Detect which cell encompasses the target text, then output its [X, Y] center coordinate. 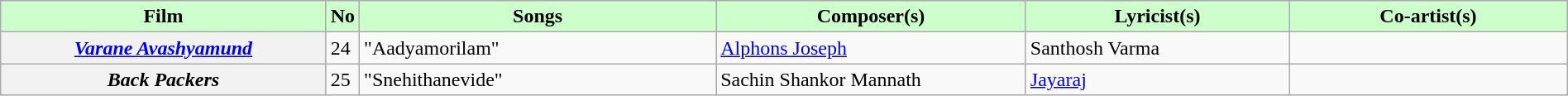
Back Packers [164, 79]
24 [342, 48]
Varane Avashyamund [164, 48]
Alphons Joseph [872, 48]
Songs [538, 17]
Co-artist(s) [1429, 17]
Santhosh Varma [1157, 48]
25 [342, 79]
No [342, 17]
"Snehithanevide" [538, 79]
Sachin Shankor Mannath [872, 79]
Film [164, 17]
Lyricist(s) [1157, 17]
Jayaraj [1157, 79]
Composer(s) [872, 17]
"Aadyamorilam" [538, 48]
